Determine the (X, Y) coordinate at the center of the cell enclosing the given text.  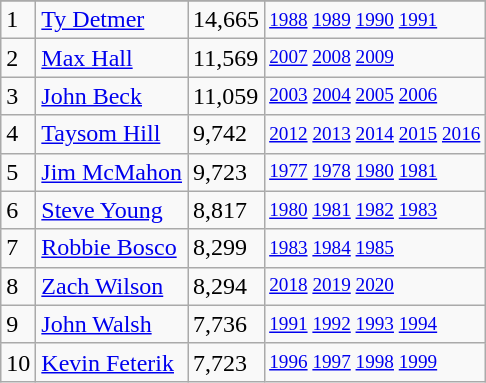
1983 1984 1985 (375, 248)
11,059 (226, 96)
1980 1981 1982 1983 (375, 210)
2018 2019 2020 (375, 286)
5 (18, 172)
6 (18, 210)
8,294 (226, 286)
John Walsh (112, 324)
1996 1997 1998 1999 (375, 362)
1991 1992 1993 1994 (375, 324)
7,736 (226, 324)
8,299 (226, 248)
4 (18, 134)
2 (18, 58)
1 (18, 20)
Jim McMahon (112, 172)
Max Hall (112, 58)
3 (18, 96)
Kevin Feterik (112, 362)
Robbie Bosco (112, 248)
Zach Wilson (112, 286)
2012 2013 2014 2015 2016 (375, 134)
7,723 (226, 362)
Taysom Hill (112, 134)
2003 2004 2005 2006 (375, 96)
9 (18, 324)
2007 2008 2009 (375, 58)
9,723 (226, 172)
7 (18, 248)
8,817 (226, 210)
14,665 (226, 20)
Steve Young (112, 210)
11,569 (226, 58)
John Beck (112, 96)
1977 1978 1980 1981 (375, 172)
9,742 (226, 134)
Ty Detmer (112, 20)
1988 1989 1990 1991 (375, 20)
8 (18, 286)
10 (18, 362)
